Return [x, y] of the center of cell containing provided text 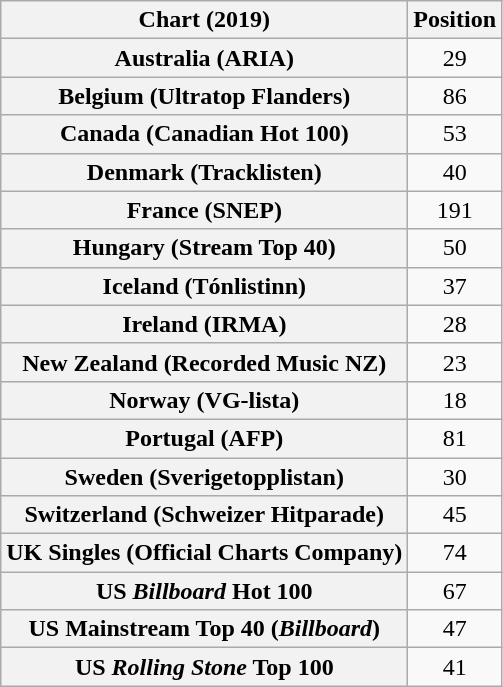
53 [455, 134]
41 [455, 667]
86 [455, 96]
Sweden (Sverigetopplistan) [204, 477]
Hungary (Stream Top 40) [204, 248]
Ireland (IRMA) [204, 324]
Denmark (Tracklisten) [204, 172]
Canada (Canadian Hot 100) [204, 134]
UK Singles (Official Charts Company) [204, 553]
23 [455, 362]
Belgium (Ultratop Flanders) [204, 96]
47 [455, 629]
US Rolling Stone Top 100 [204, 667]
Switzerland (Schweizer Hitparade) [204, 515]
191 [455, 210]
50 [455, 248]
Australia (ARIA) [204, 58]
Norway (VG-lista) [204, 400]
28 [455, 324]
67 [455, 591]
40 [455, 172]
74 [455, 553]
US Mainstream Top 40 (Billboard) [204, 629]
81 [455, 438]
18 [455, 400]
US Billboard Hot 100 [204, 591]
Portugal (AFP) [204, 438]
30 [455, 477]
45 [455, 515]
New Zealand (Recorded Music NZ) [204, 362]
37 [455, 286]
29 [455, 58]
Iceland (Tónlistinn) [204, 286]
France (SNEP) [204, 210]
Position [455, 20]
Chart (2019) [204, 20]
